Determine the (X, Y) coordinate at the center of the cell enclosing the given text.  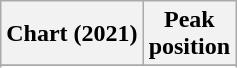
Chart (2021) (72, 34)
Peakposition (189, 34)
